Return [X, Y] of the center of cell containing provided text 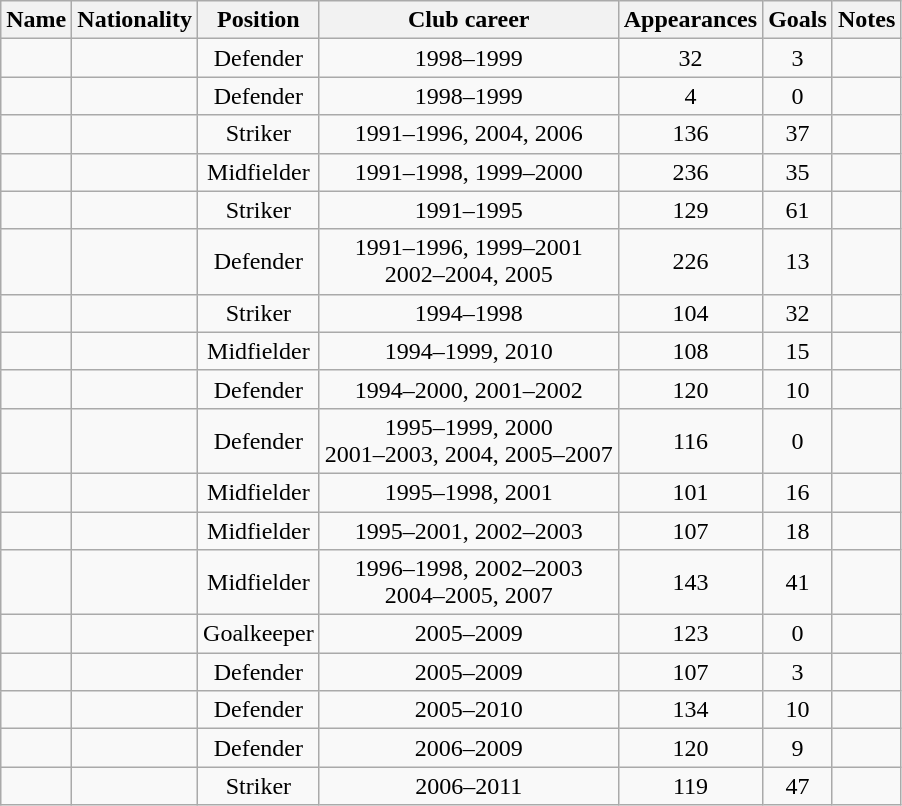
35 [798, 172]
Goalkeeper [259, 634]
Notes [866, 20]
1995–1999, 2000 2001–2003, 2004, 2005–2007 [468, 440]
16 [798, 492]
37 [798, 134]
2005–2010 [468, 710]
134 [690, 710]
1991–1996, 1999–2001 2002–2004, 2005 [468, 262]
226 [690, 262]
47 [798, 786]
129 [690, 210]
236 [690, 172]
123 [690, 634]
1994–1999, 2010 [468, 351]
2006–2011 [468, 786]
136 [690, 134]
1991–1995 [468, 210]
108 [690, 351]
1991–1998, 1999–2000 [468, 172]
18 [798, 531]
143 [690, 582]
15 [798, 351]
1994–2000, 2001–2002 [468, 389]
4 [690, 96]
Position [259, 20]
Club career [468, 20]
13 [798, 262]
104 [690, 313]
Nationality [135, 20]
Appearances [690, 20]
119 [690, 786]
61 [798, 210]
101 [690, 492]
1995–1998, 2001 [468, 492]
1994–1998 [468, 313]
116 [690, 440]
9 [798, 748]
Goals [798, 20]
1991–1996, 2004, 2006 [468, 134]
2006–2009 [468, 748]
41 [798, 582]
1995–2001, 2002–2003 [468, 531]
1996–1998, 2002–2003 2004–2005, 2007 [468, 582]
Name [36, 20]
